Extract the [X, Y] coordinate from the center of the cell holding the provided text.  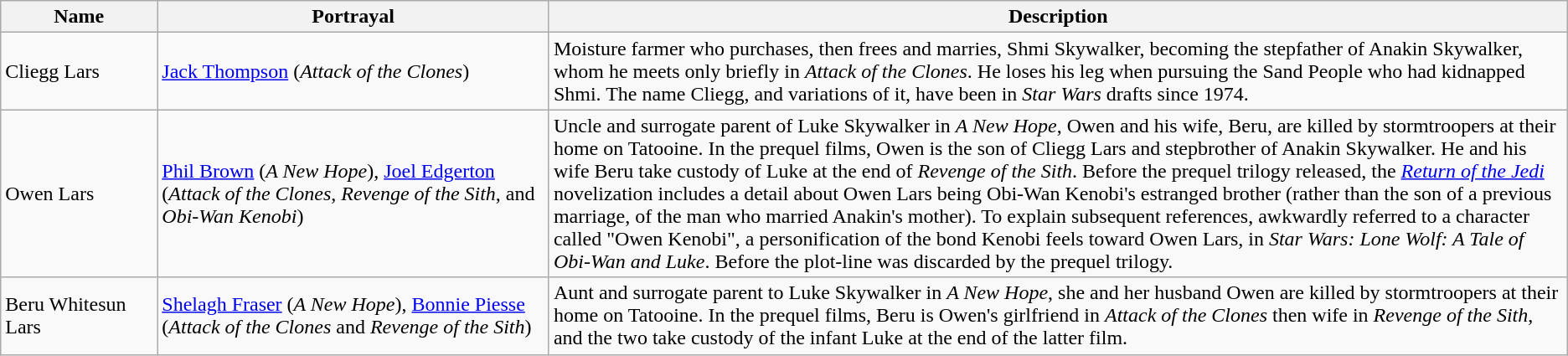
Beru Whitesun Lars [79, 316]
Shelagh Fraser (A New Hope), Bonnie Piesse (Attack of the Clones and Revenge of the Sith) [353, 316]
Jack Thompson (Attack of the Clones) [353, 71]
Name [79, 17]
Owen Lars [79, 193]
Portrayal [353, 17]
Phil Brown (A New Hope), Joel Edgerton (Attack of the Clones, Revenge of the Sith, and Obi-Wan Kenobi) [353, 193]
Cliegg Lars [79, 71]
Description [1058, 17]
